Provide the (X, Y) coordinate of the cell's center where the given text is located.  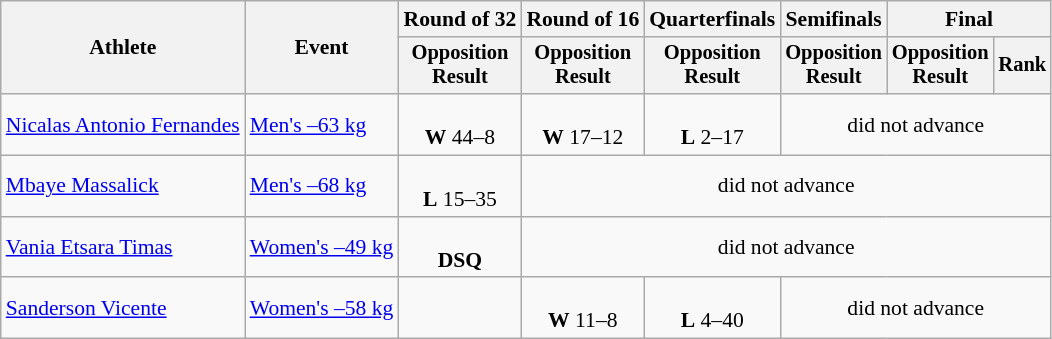
Round of 16 (582, 19)
Sanderson Vicente (123, 308)
Women's –58 kg (322, 308)
Men's –63 kg (322, 124)
W 17–12 (582, 124)
Mbaye Massalick (123, 186)
Quarterfinals (712, 19)
Men's –68 kg (322, 186)
Final (969, 19)
Nicalas Antonio Fernandes (123, 124)
L 4–40 (712, 308)
L 15–35 (460, 186)
Athlete (123, 48)
Vania Etsara Timas (123, 248)
Semifinals (834, 19)
Round of 32 (460, 19)
DSQ (460, 248)
Women's –49 kg (322, 248)
Event (322, 48)
Rank (1022, 66)
W 11–8 (582, 308)
W 44–8 (460, 124)
L 2–17 (712, 124)
